Return the [X, Y] coordinate for the center point of the cell that contains the specified text.  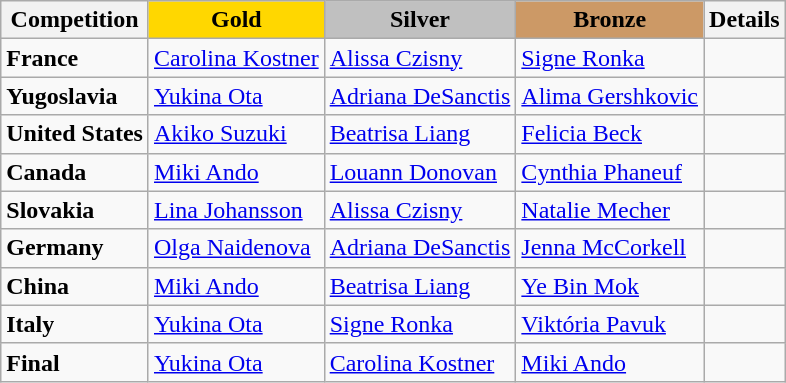
Ye Bin Mok [610, 286]
Felicia Beck [610, 134]
Alima Gershkovic [610, 96]
Jenna McCorkell [610, 248]
Cynthia Phaneuf [610, 172]
Louann Donovan [420, 172]
Akiko Suzuki [236, 134]
Gold [236, 20]
Bronze [610, 20]
Silver [420, 20]
Germany [75, 248]
Viktória Pavuk [610, 324]
Italy [75, 324]
Lina Johansson [236, 210]
Yugoslavia [75, 96]
Natalie Mecher [610, 210]
Competition [75, 20]
Olga Naidenova [236, 248]
Details [745, 20]
Canada [75, 172]
Slovakia [75, 210]
Final [75, 362]
China [75, 286]
France [75, 58]
United States [75, 134]
